Search for the cell housing the specified text and yield its [X, Y] center coordinate. 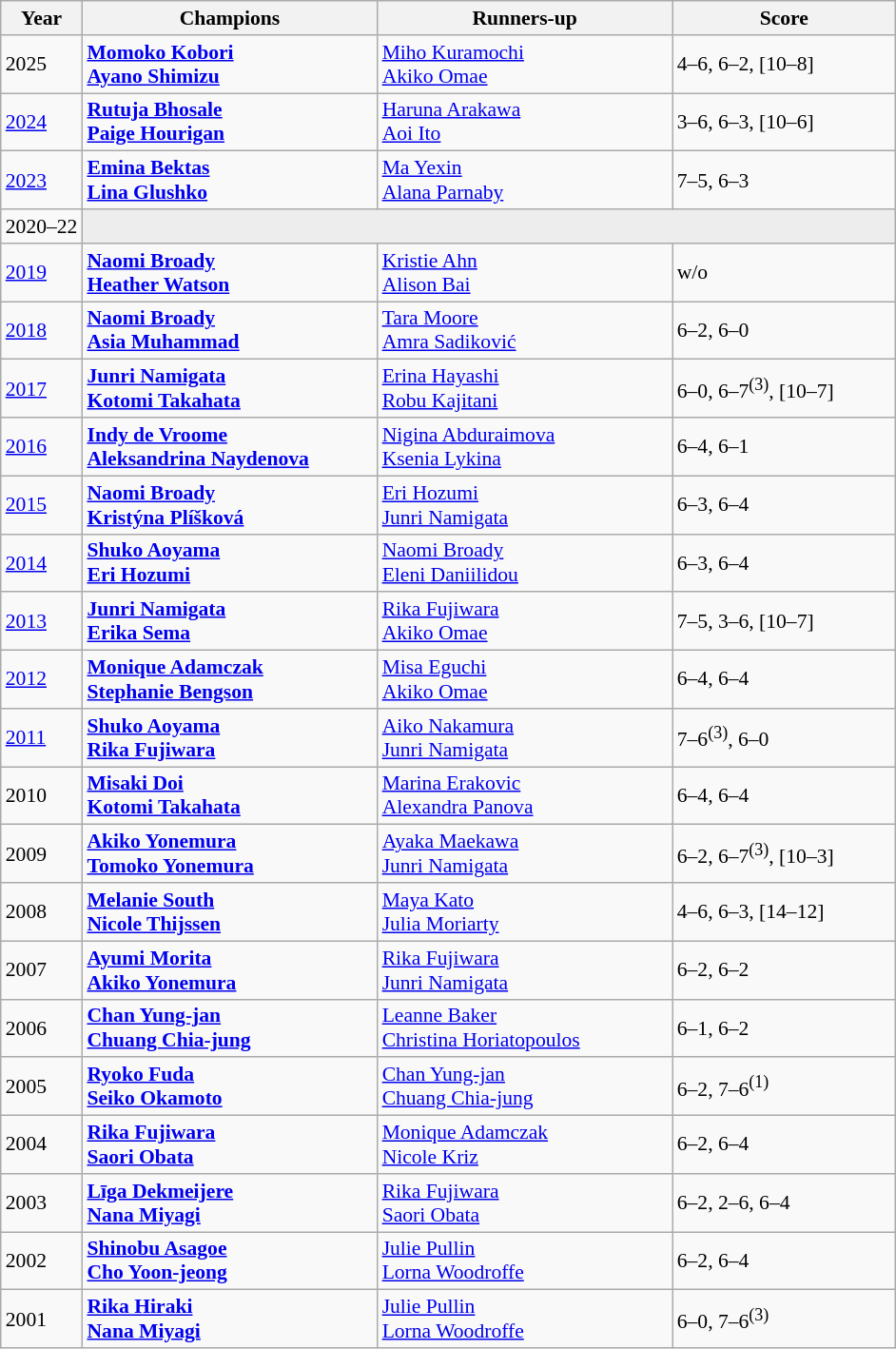
Leanne Baker Christina Horiatopoulos [525, 1027]
2010 [42, 795]
Akiko Yonemura Tomoko Yonemura [229, 854]
Eri Hozumi Junri Namigata [525, 504]
Emina Bektas Lina Glushko [229, 181]
2009 [42, 854]
Marina Erakovic Alexandra Panova [525, 795]
2014 [42, 563]
6–4, 6–1 [784, 447]
2018 [42, 331]
Misaki Doi Kotomi Takahata [229, 795]
Rika Fujiwara Akiko Omae [525, 622]
Haruna Arakawa Aoi Ito [525, 122]
2002 [42, 1261]
Ayumi Morita Akiko Yonemura [229, 970]
7–6(3), 6–0 [784, 738]
Līga Dekmeijere Nana Miyagi [229, 1202]
Indy de Vroome Aleksandrina Naydenova [229, 447]
7–5, 6–3 [784, 181]
Runners-up [525, 18]
Ma Yexin Alana Parnaby [525, 181]
2019 [42, 272]
6–1, 6–2 [784, 1027]
Kristie Ahn Alison Bai [525, 272]
6–2, 6–2 [784, 970]
Monique Adamczak Stephanie Bengson [229, 679]
Miho Kuramochi Akiko Omae [525, 65]
6–2, 6–0 [784, 331]
2001 [42, 1319]
2008 [42, 911]
2011 [42, 738]
Tara Moore Amra Sadiković [525, 331]
Ryoko Fuda Seiko Okamoto [229, 1086]
Naomi Broady Kristýna Plíšková [229, 504]
Nigina Abduraimova Ksenia Lykina [525, 447]
Junri Namigata Erika Sema [229, 622]
w/o [784, 272]
Rutuja Bhosale Paige Hourigan [229, 122]
2004 [42, 1145]
2024 [42, 122]
2025 [42, 65]
Champions [229, 18]
2016 [42, 447]
Melanie South Nicole Thijssen [229, 911]
2023 [42, 181]
Ayaka Maekawa Junri Namigata [525, 854]
Rika Hiraki Nana Miyagi [229, 1319]
Monique Adamczak Nicole Kriz [525, 1145]
4–6, 6–3, [14–12] [784, 911]
Erina Hayashi Robu Kajitani [525, 388]
2007 [42, 970]
6–2, 7–6(1) [784, 1086]
Year [42, 18]
Junri Namigata Kotomi Takahata [229, 388]
2005 [42, 1086]
6–2, 6–7(3), [10–3] [784, 854]
Aiko Nakamura Junri Namigata [525, 738]
Naomi Broady Eleni Daniilidou [525, 563]
Momoko Kobori Ayano Shimizu [229, 65]
7–5, 3–6, [10–7] [784, 622]
2015 [42, 504]
4–6, 6–2, [10–8] [784, 65]
6–0, 7–6(3) [784, 1319]
3–6, 6–3, [10–6] [784, 122]
6–2, 2–6, 6–4 [784, 1202]
Shuko Aoyama Eri Hozumi [229, 563]
2006 [42, 1027]
Score [784, 18]
2020–22 [42, 226]
Rika Fujiwara Junri Namigata [525, 970]
Shuko Aoyama Rika Fujiwara [229, 738]
2003 [42, 1202]
2013 [42, 622]
2017 [42, 388]
Maya Kato Julia Moriarty [525, 911]
2012 [42, 679]
Shinobu Asagoe Cho Yoon-jeong [229, 1261]
Misa Eguchi Akiko Omae [525, 679]
Naomi Broady Heather Watson [229, 272]
6–0, 6–7(3), [10–7] [784, 388]
Naomi Broady Asia Muhammad [229, 331]
